Return [X, Y] of the center of cell containing provided text 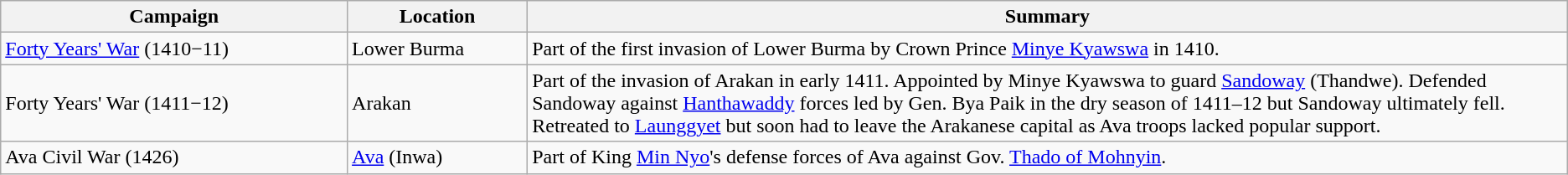
Forty Years' War (1411−12) [174, 103]
Campaign [174, 17]
Forty Years' War (1410−11) [174, 49]
Summary [1048, 17]
Ava Civil War (1426) [174, 157]
Location [437, 17]
Lower Burma [437, 49]
Arakan [437, 103]
Part of the first invasion of Lower Burma by Crown Prince Minye Kyawswa in 1410. [1048, 49]
Ava (Inwa) [437, 157]
Part of King Min Nyo's defense forces of Ava against Gov. Thado of Mohnyin. [1048, 157]
